Extract the (X, Y) coordinate from the center of the cell holding the provided text.  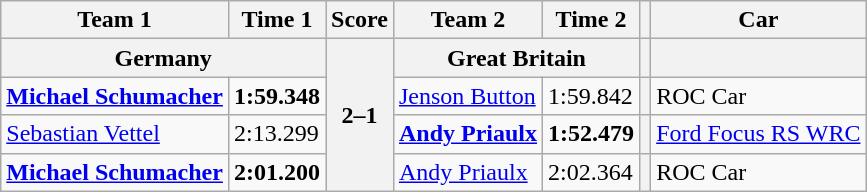
1:52.479 (592, 134)
Germany (164, 58)
Great Britain (516, 58)
2:13.299 (276, 134)
2:02.364 (592, 172)
Score (360, 20)
Ford Focus RS WRC (758, 134)
2:01.200 (276, 172)
Sebastian Vettel (115, 134)
1:59.842 (592, 96)
Time 2 (592, 20)
Team 2 (468, 20)
1:59.348 (276, 96)
Team 1 (115, 20)
Jenson Button (468, 96)
2–1 (360, 115)
Time 1 (276, 20)
Car (758, 20)
